Extract the (x, y) coordinate from the center of the cell holding the provided text.  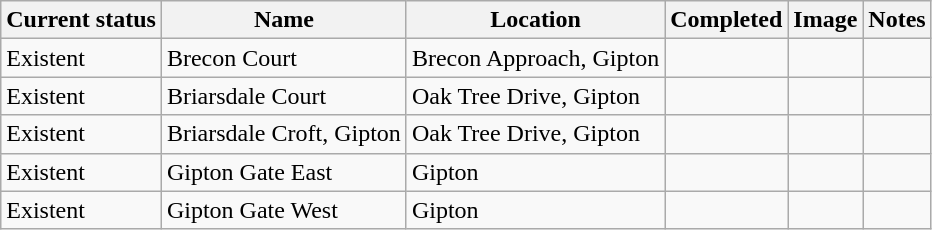
Gipton Gate West (284, 210)
Notes (897, 20)
Completed (726, 20)
Current status (82, 20)
Briarsdale Court (284, 96)
Gipton Gate East (284, 172)
Image (826, 20)
Brecon Court (284, 58)
Location (535, 20)
Briarsdale Croft, Gipton (284, 134)
Brecon Approach, Gipton (535, 58)
Name (284, 20)
